Identify which cell holds the provided text, then report its [x, y] central coordinate. 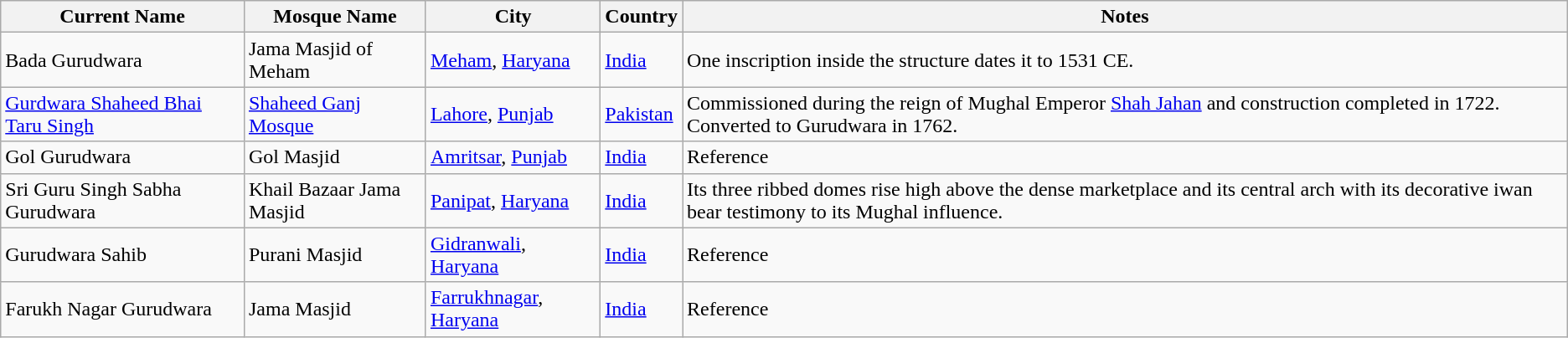
Pakistan [642, 114]
Meham, Haryana [513, 60]
Amritsar, Punjab [513, 157]
Mosque Name [335, 17]
Gol Gurudwara [122, 157]
Its three ribbed domes rise high above the dense marketplace and its central arch with its decorative iwan bear testimony to its Mughal influence. [1126, 201]
Farukh Nagar Gurudwara [122, 310]
Farrukhnagar, Haryana [513, 310]
Bada Gurudwara [122, 60]
Jama Masjid [335, 310]
Panipat, Haryana [513, 201]
Notes [1126, 17]
One inscription inside the structure dates it to 1531 CE. [1126, 60]
City [513, 17]
Country [642, 17]
Gol Masjid [335, 157]
Shaheed Ganj Mosque [335, 114]
Commissioned during the reign of Mughal Emperor Shah Jahan and construction completed in 1722. Converted to Gurudwara in 1762. [1126, 114]
Gidranwali, Haryana [513, 254]
Gurudwara Sahib [122, 254]
Purani Masjid [335, 254]
Khail Bazaar Jama Masjid [335, 201]
Current Name [122, 17]
Gurdwara Shaheed Bhai Taru Singh [122, 114]
Jama Masjid of Meham [335, 60]
Lahore, Punjab [513, 114]
Sri Guru Singh Sabha Gurudwara [122, 201]
